Provide the (x, y) coordinate of the cell's center where the given text is located.  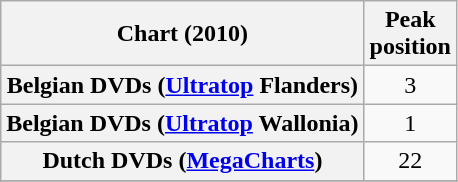
Belgian DVDs (Ultratop Wallonia) (182, 123)
Dutch DVDs (MegaCharts) (182, 161)
1 (410, 123)
Peakposition (410, 34)
3 (410, 85)
Chart (2010) (182, 34)
22 (410, 161)
Belgian DVDs (Ultratop Flanders) (182, 85)
